For the text-containing cell, return its midpoint in (x, y) coordinate format. 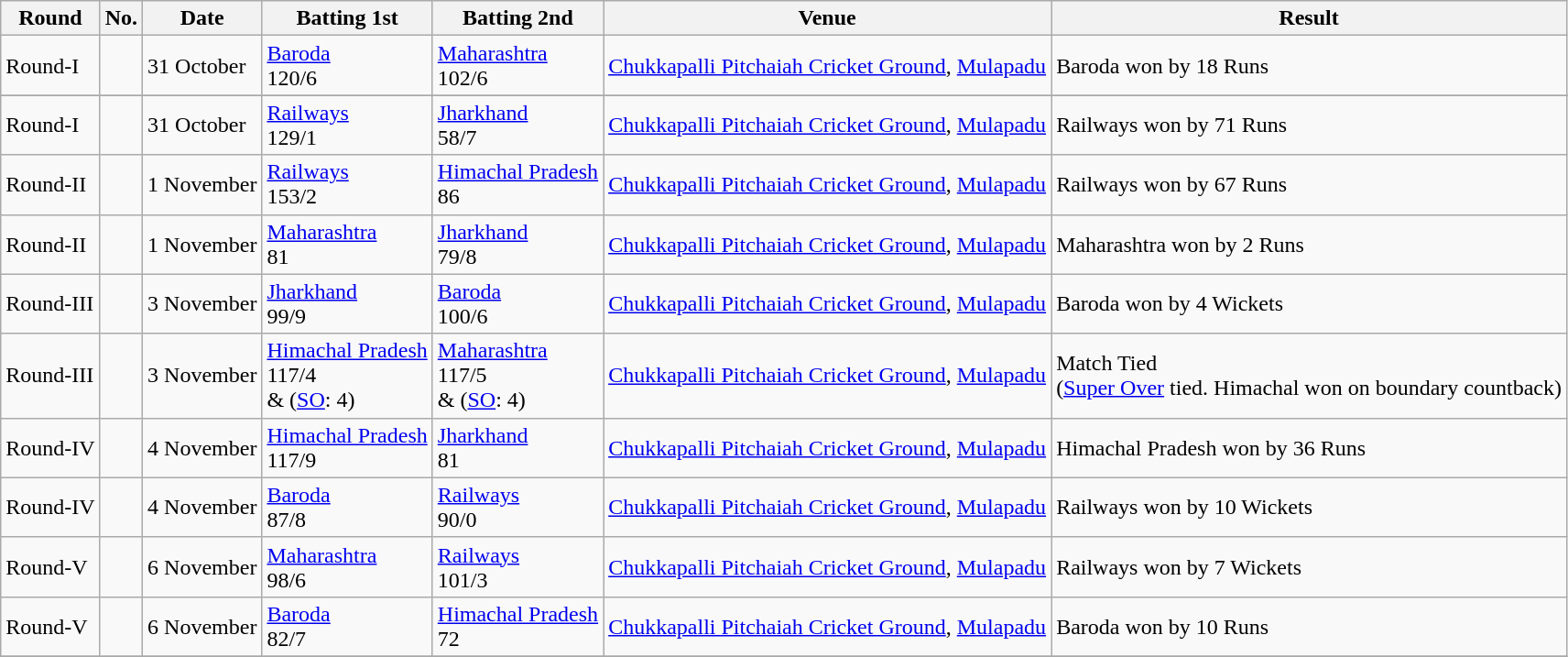
Date (202, 18)
Jharkhand79/8 (517, 244)
Maharashtra117/5& (SO: 4) (517, 376)
Baroda82/7 (347, 627)
Baroda120/6 (347, 66)
Railways153/2 (347, 185)
Maharashtra won by 2 Runs (1310, 244)
Railways won by 10 Wickets (1310, 508)
Himachal Pradesh117/4& (SO: 4) (347, 376)
Baroda87/8 (347, 508)
Baroda won by 10 Runs (1310, 627)
Baroda100/6 (517, 304)
Batting 2nd (517, 18)
Maharashtra102/6 (517, 66)
Match Tied(Super Over tied. Himachal won on boundary countback) (1310, 376)
Railways won by 7 Wickets (1310, 566)
Railways90/0 (517, 508)
Maharashtra98/6 (347, 566)
Himachal Pradesh won by 36 Runs (1310, 447)
Himachal Pradesh117/9 (347, 447)
Jharkhand81 (517, 447)
Railways129/1 (347, 125)
Maharashtra81 (347, 244)
Venue (828, 18)
Railways101/3 (517, 566)
Himachal Pradesh86 (517, 185)
Railways won by 67 Runs (1310, 185)
Round (50, 18)
Baroda won by 4 Wickets (1310, 304)
Jharkhand58/7 (517, 125)
Batting 1st (347, 18)
Baroda won by 18 Runs (1310, 66)
Result (1310, 18)
No. (121, 18)
Jharkhand99/9 (347, 304)
Himachal Pradesh72 (517, 627)
Railways won by 71 Runs (1310, 125)
